For the text-containing cell, return its midpoint in [x, y] coordinate format. 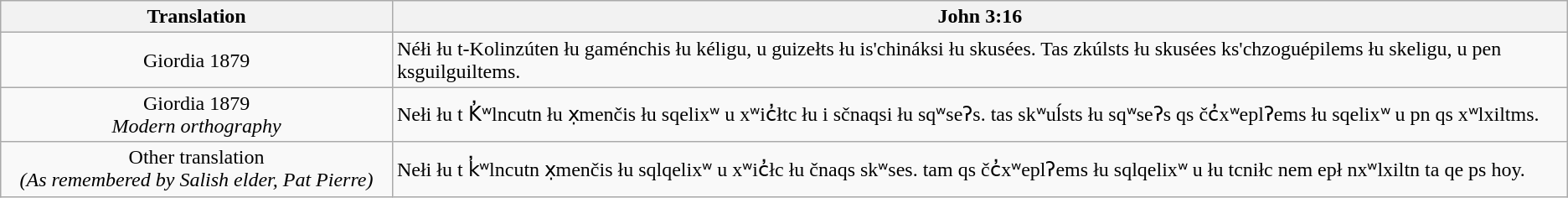
Translation [197, 17]
Nełi łu t K̓ʷlncutn łu x̣menčis łu sqelixʷ u xʷic̓łtc łu i sčnaqsi łu sqʷseʔs. tas skʷuĺsts łu sqʷseʔs qs čc̓xʷeplʔems łu sqelixʷ u pn qs xʷlxiltms. [980, 114]
Giordia 1879 [197, 60]
John 3:16 [980, 17]
Giordia 1879Modern orthography [197, 114]
Other translation (As remembered by Salish elder, Pat Pierre) [197, 169]
Nełi łu t k̓ʷlncutn x̣menčis łu sqlqelixʷ u xʷic̓łc łu čnaqs skʷses. tam qs čc̓xʷeplʔems łu sqlqelixʷ u łu tcniłc nem epł nxʷlxiltn ta qe ps hoy. [980, 169]
